Determine the (x, y) coordinate at the center of the cell enclosing the given text.  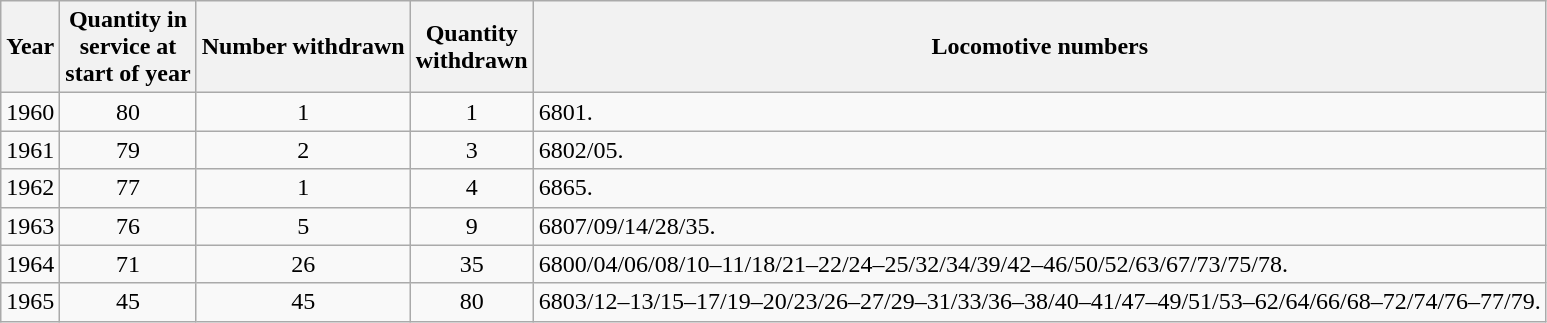
3 (472, 150)
Quantitywithdrawn (472, 47)
6807/09/14/28/35. (1040, 226)
2 (303, 150)
5 (303, 226)
Quantity inservice atstart of year (128, 47)
6803/12–13/15–17/19–20/23/26–27/29–31/33/36–38/40–41/47–49/51/53–62/64/66/68–72/74/76–77/79. (1040, 302)
1963 (30, 226)
9 (472, 226)
1960 (30, 112)
1965 (30, 302)
1964 (30, 264)
4 (472, 188)
6801. (1040, 112)
6802/05. (1040, 150)
1962 (30, 188)
77 (128, 188)
Number withdrawn (303, 47)
71 (128, 264)
35 (472, 264)
Year (30, 47)
26 (303, 264)
76 (128, 226)
6865. (1040, 188)
1961 (30, 150)
79 (128, 150)
Locomotive numbers (1040, 47)
6800/04/06/08/10–11/18/21–22/24–25/32/34/39/42–46/50/52/63/67/73/75/78. (1040, 264)
